Identify which cell holds the provided text, then report its (x, y) central coordinate. 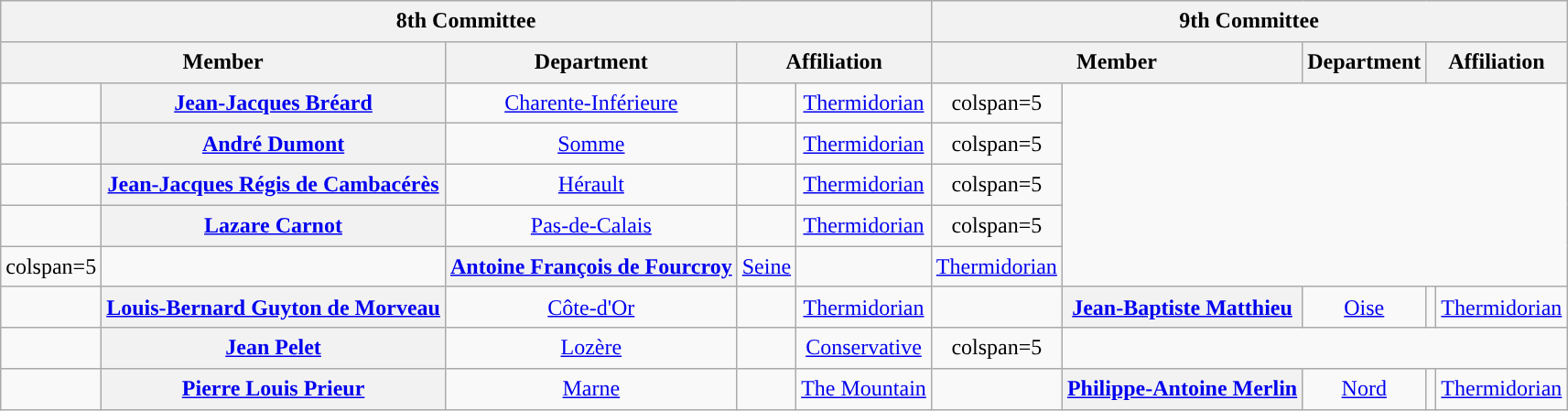
Pierre Louis Prieur (274, 390)
Seine (766, 267)
Antoine François de Fourcroy (591, 267)
André Dumont (274, 145)
Oise (1364, 308)
Somme (591, 145)
Conservative (864, 348)
Marne (591, 390)
Charente-Inférieure (591, 103)
Jean-Jacques Bréard (274, 103)
Lozère (591, 348)
Jean Pelet (274, 348)
9th Committee (1249, 22)
Côte-d'Or (591, 308)
8th Committee (467, 22)
Jean-Baptiste Matthieu (1182, 308)
Pas-de-Calais (591, 225)
Hérault (591, 185)
Jean-Jacques Régis de Cambacérès (274, 185)
Lazare Carnot (274, 225)
Philippe-Antoine Merlin (1182, 390)
Nord (1364, 390)
Louis-Bernard Guyton de Morveau (274, 308)
The Mountain (864, 390)
